Provide the (x, y) coordinate of the cell's center where the given text is located.  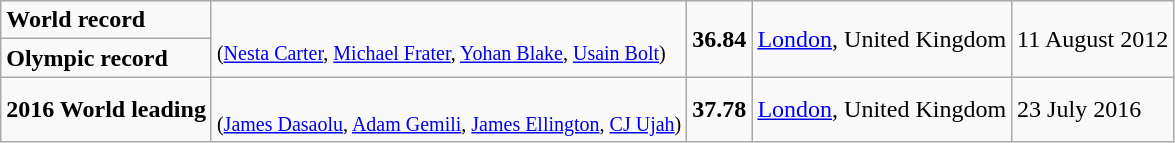
(Nesta Carter, Michael Frater, Yohan Blake, Usain Bolt) (448, 39)
World record (106, 20)
37.78 (720, 110)
36.84 (720, 39)
(James Dasaolu, Adam Gemili, James Ellington, CJ Ujah) (448, 110)
2016 World leading (106, 110)
23 July 2016 (1093, 110)
11 August 2012 (1093, 39)
Olympic record (106, 58)
